Detect which cell encompasses the target text, then output its [x, y] center coordinate. 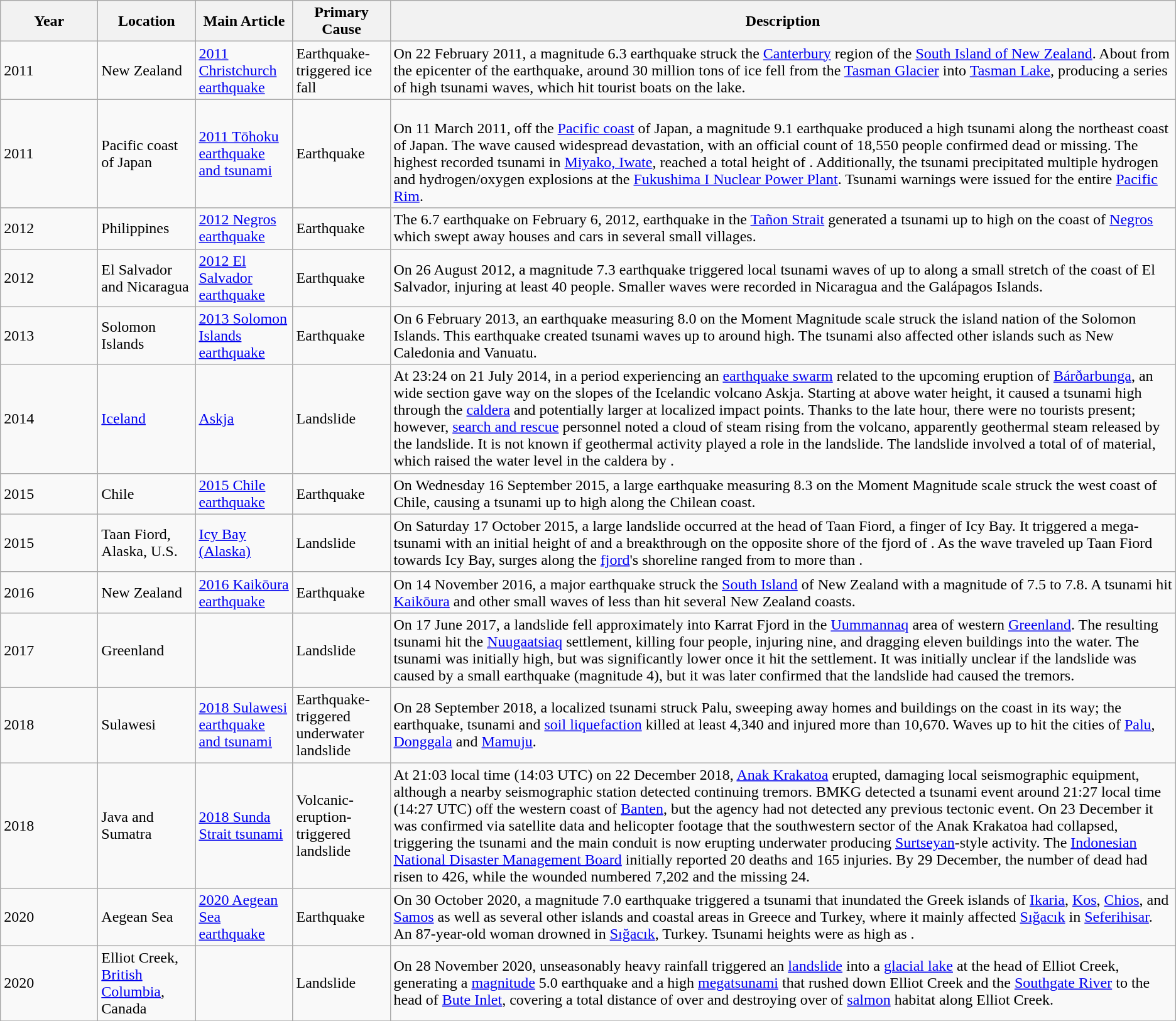
Pacific coast of Japan [147, 153]
2015 Chile earthquake [244, 494]
Main Article [244, 21]
2014 [49, 418]
Volcanic-eruption-triggered landslide [342, 826]
Taan Fiord, Alaska, U.S. [147, 543]
Solomon Islands [147, 336]
2011 Tōhoku earthquake and tsunami [244, 153]
2013 [49, 336]
2016 Kaikōura earthquake [244, 592]
Greenland [147, 650]
2011 Christchurch earthquake [244, 70]
El Salvador and Nicaragua [147, 278]
2012 Negros earthquake [244, 229]
Philippines [147, 229]
Java and Sumatra [147, 826]
Primary Cause [342, 21]
Year [49, 21]
Chile [147, 494]
2012 El Salvador earthquake [244, 278]
Askja [244, 418]
Sulawesi [147, 725]
2018 Sunda Strait tsunami [244, 826]
Earthquake-triggered underwater landslide [342, 725]
Aegean Sea [147, 917]
2018 Sulawesi earthquake and tsunami [244, 725]
2013 Solomon Islands earthquake [244, 336]
Earthquake-triggered ice fall [342, 70]
Location [147, 21]
2017 [49, 650]
Icy Bay (Alaska) [244, 543]
Description [783, 21]
Elliot Creek, British Columbia, Canada [147, 984]
2020 Aegean Sea earthquake [244, 917]
Iceland [147, 418]
2016 [49, 592]
